Scan for the cell matching the given text and deliver its [X, Y] coordinate at center. 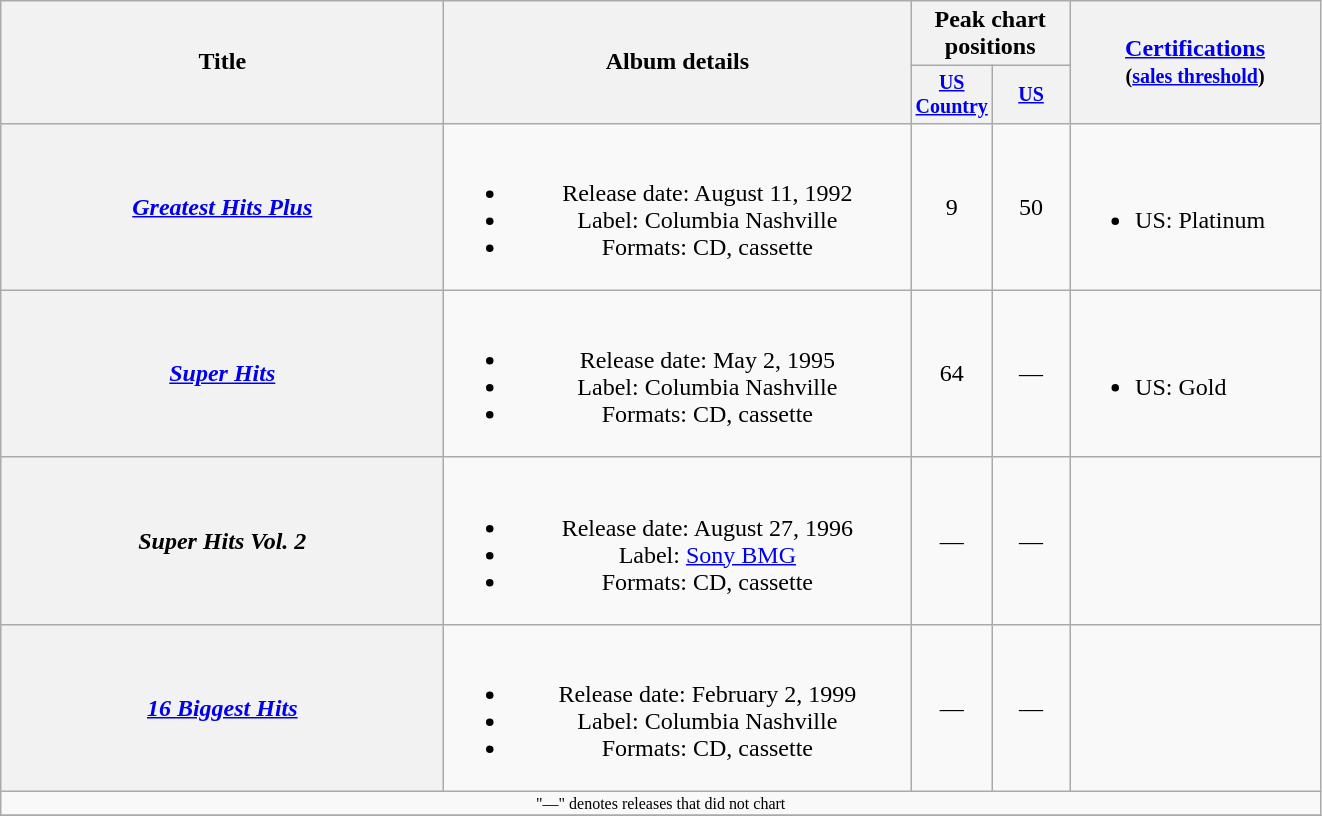
Super Hits Vol. 2 [222, 540]
US: Gold [1196, 374]
US Country [952, 94]
Certifications(sales threshold) [1196, 62]
Release date: February 2, 1999Label: Columbia NashvilleFormats: CD, cassette [678, 708]
9 [952, 206]
Release date: August 27, 1996Label: Sony BMGFormats: CD, cassette [678, 540]
US [1032, 94]
"—" denotes releases that did not chart [661, 804]
Greatest Hits Plus [222, 206]
64 [952, 374]
Album details [678, 62]
Release date: May 2, 1995Label: Columbia NashvilleFormats: CD, cassette [678, 374]
US: Platinum [1196, 206]
Title [222, 62]
Peak chartpositions [990, 34]
16 Biggest Hits [222, 708]
Release date: August 11, 1992Label: Columbia NashvilleFormats: CD, cassette [678, 206]
50 [1032, 206]
Super Hits [222, 374]
